Return the [X, Y] coordinate for the center point of the cell that contains the specified text.  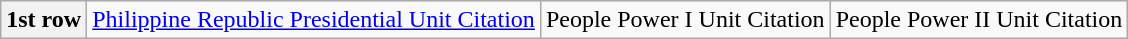
People Power II Unit Citation [979, 20]
People Power I Unit Citation [685, 20]
1st row [44, 20]
Philippine Republic Presidential Unit Citation [314, 20]
